Return (x, y) of the center of cell containing provided text 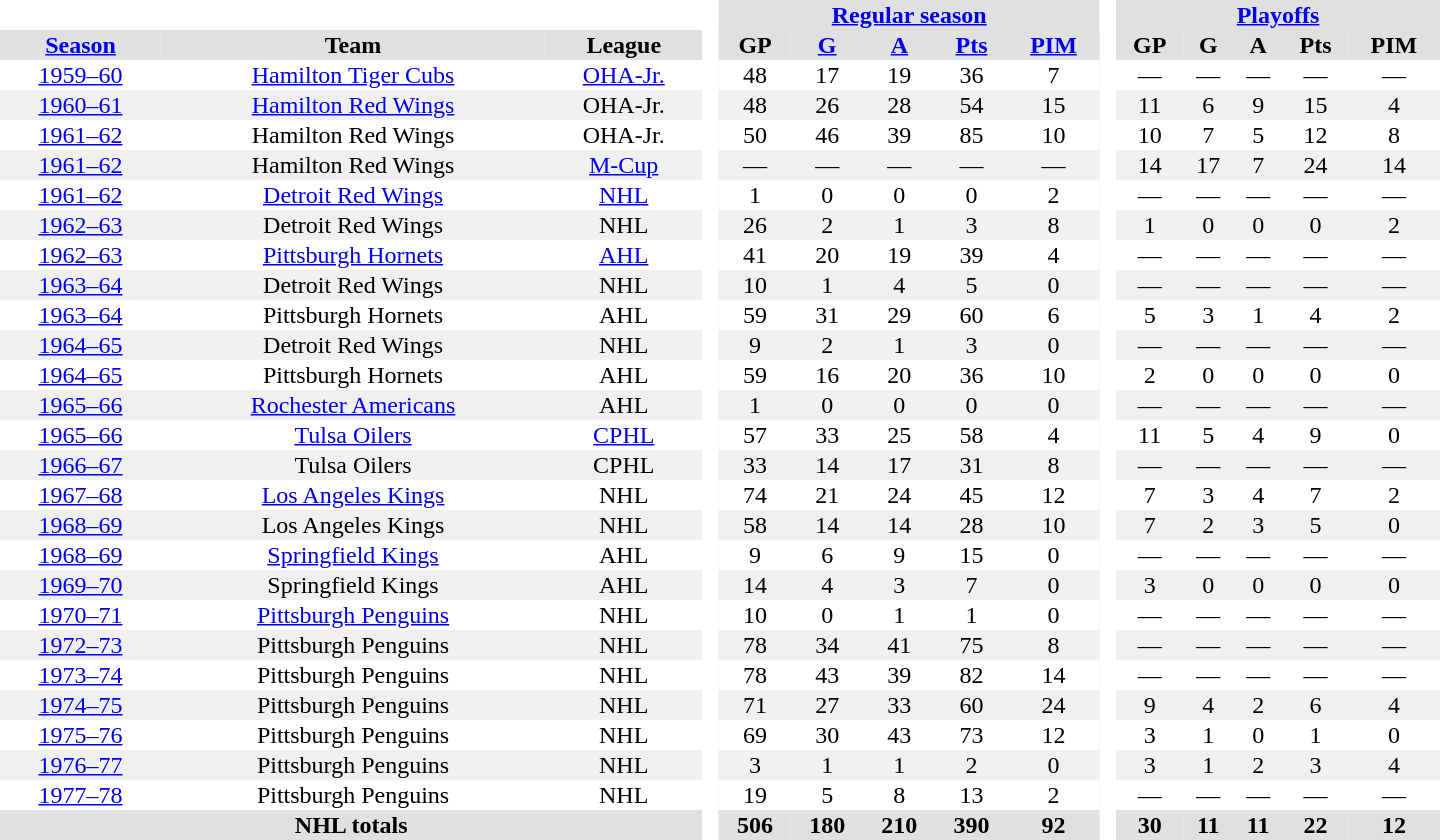
1959–60 (80, 75)
1967–68 (80, 495)
180 (827, 825)
16 (827, 375)
League (624, 45)
1970–71 (80, 615)
1966–67 (80, 465)
1972–73 (80, 645)
Playoffs (1278, 15)
390 (971, 825)
85 (971, 135)
34 (827, 645)
Season (80, 45)
1960–61 (80, 105)
506 (755, 825)
27 (827, 705)
92 (1054, 825)
29 (899, 315)
13 (971, 795)
82 (971, 675)
45 (971, 495)
75 (971, 645)
54 (971, 105)
69 (755, 735)
50 (755, 135)
210 (899, 825)
M-Cup (624, 165)
25 (899, 435)
1976–77 (80, 765)
22 (1316, 825)
1969–70 (80, 585)
46 (827, 135)
73 (971, 735)
1974–75 (80, 705)
Rochester Americans (353, 405)
71 (755, 705)
74 (755, 495)
1977–78 (80, 795)
Regular season (909, 15)
1973–74 (80, 675)
57 (755, 435)
NHL totals (351, 825)
21 (827, 495)
Hamilton Tiger Cubs (353, 75)
1975–76 (80, 735)
Team (353, 45)
